Return (x, y) of the center of cell containing provided text 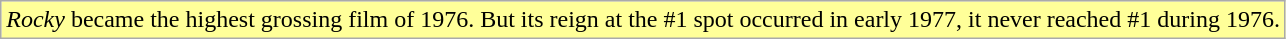
Rocky became the highest grossing film of 1976. But its reign at the #1 spot occurred in early 1977, it never reached #1 during 1976. (644, 20)
